Identify which cell holds the provided text, then report its (x, y) central coordinate. 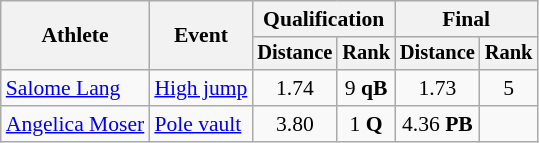
9 qB (366, 88)
3.80 (294, 124)
1.74 (294, 88)
Athlete (76, 36)
4.36 PB (438, 124)
Qualification (323, 19)
Final (466, 19)
Pole vault (200, 124)
5 (509, 88)
Salome Lang (76, 88)
Angelica Moser (76, 124)
High jump (200, 88)
1 Q (366, 124)
Event (200, 36)
1.73 (438, 88)
